From the cell containing the given text, extract its center point as (X, Y) coordinate. 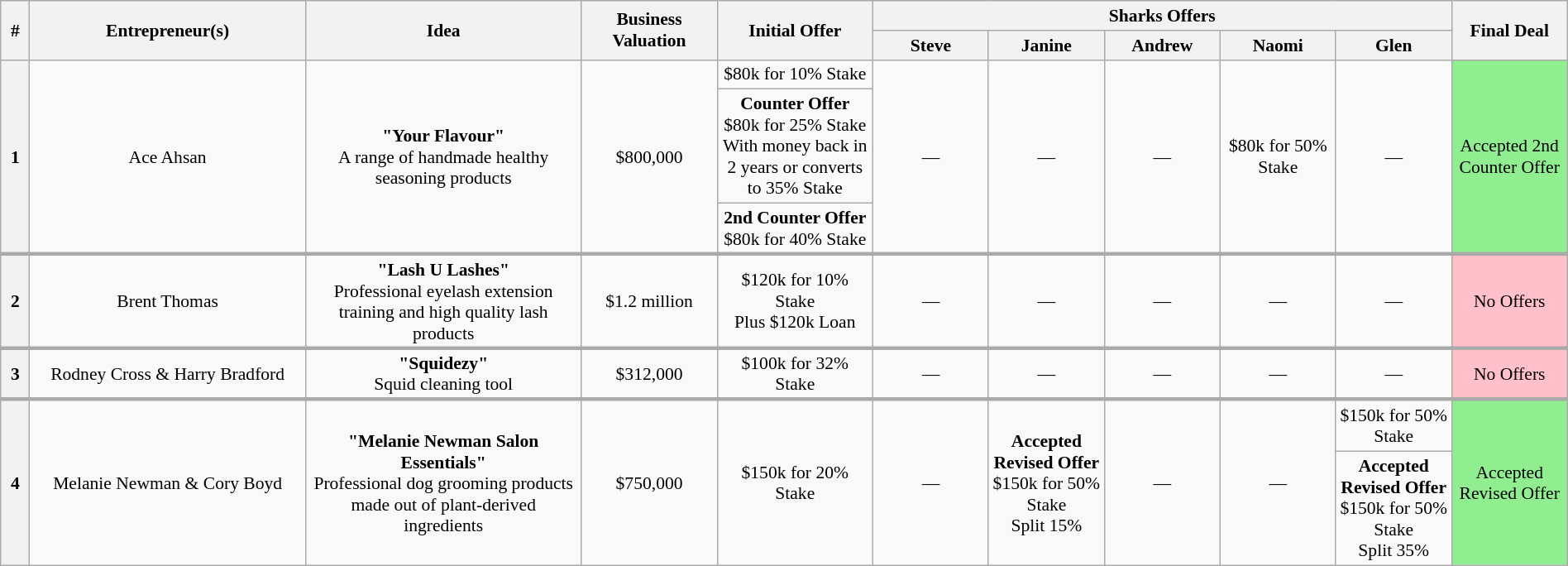
Final Deal (1509, 30)
"Squidezy" Squid cleaning tool (443, 374)
Melanie Newman & Cory Boyd (168, 482)
Accepted Revised Offer (1509, 482)
2nd Counter Offer$80k for 40% Stake (795, 228)
4 (15, 482)
Sharks Offers (1162, 16)
Rodney Cross & Harry Bradford (168, 374)
"Your Flavour" A range of handmade healthy seasoning products (443, 156)
$150k for 20% Stake (795, 482)
Initial Offer (795, 30)
Ace Ahsan (168, 156)
Counter Offer$80k for 25% StakeWith money back in 2 years or converts to 35% Stake (795, 146)
2 (15, 301)
1 (15, 156)
Accepted Revised Offer$150k for 50% StakeSplit 35% (1394, 509)
3 (15, 374)
Naomi (1278, 46)
Brent Thomas (168, 301)
$80k for 10% Stake (795, 74)
Idea (443, 30)
$800,000 (649, 156)
Business Valuation (649, 30)
Accepted Revised Offer$150k for 50% StakeSplit 15% (1046, 482)
$312,000 (649, 374)
Glen (1394, 46)
# (15, 30)
$100k for 32% Stake (795, 374)
"Melanie Newman Salon Essentials" Professional dog grooming products made out of plant-derived ingredients (443, 482)
Janine (1046, 46)
$120k for 10% Stake Plus $120k Loan (795, 301)
$150k for 50% Stake (1394, 425)
$750,000 (649, 482)
Steve (930, 46)
$1.2 million (649, 301)
Entrepreneur(s) (168, 30)
Andrew (1162, 46)
$80k for 50% Stake (1278, 156)
Accepted 2nd Counter Offer (1509, 156)
"Lash U Lashes" Professional eyelash extension training and high quality lash products (443, 301)
